Find where the given text appears and provide that cell's center as (x, y) coordinate. 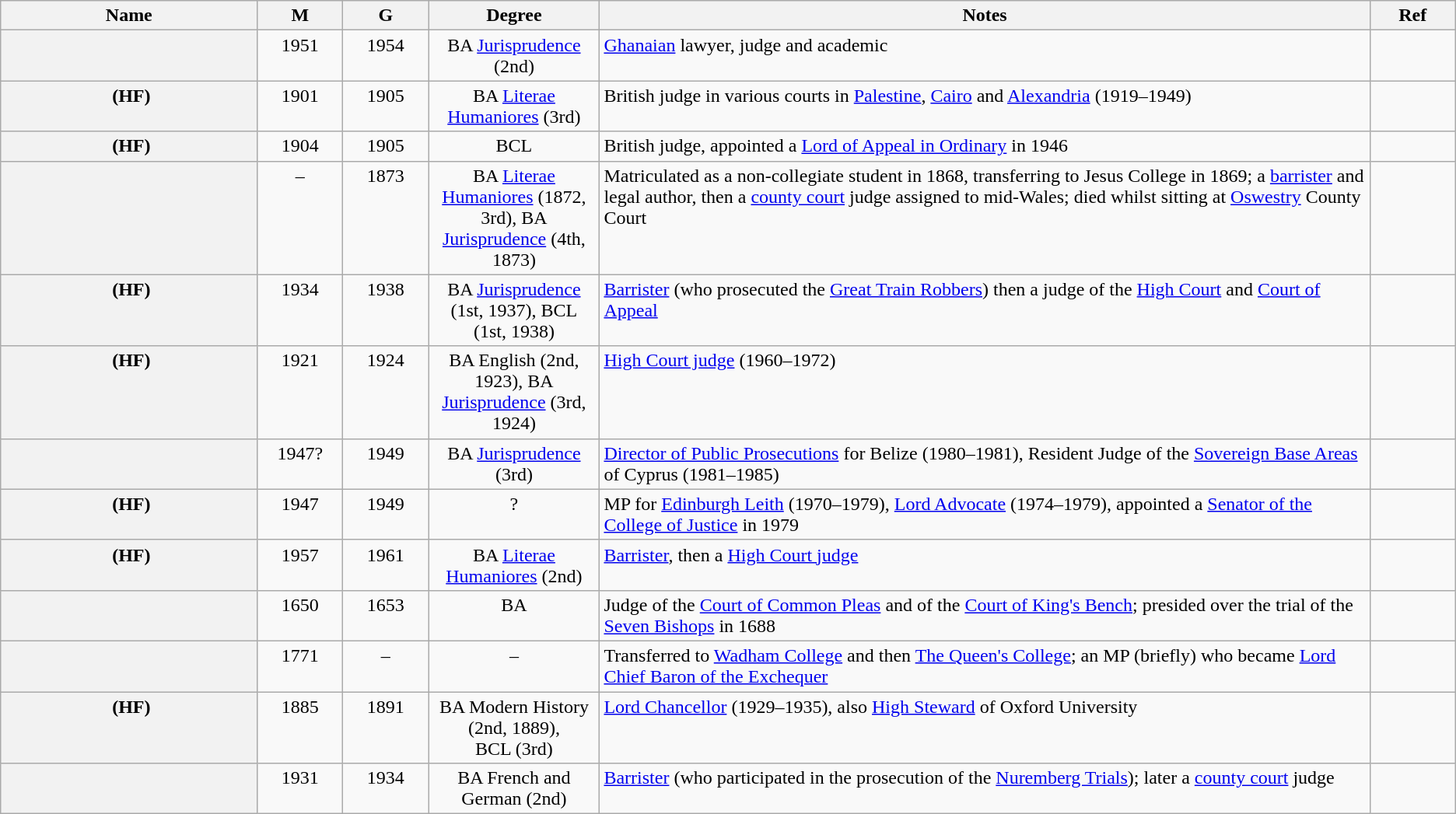
BA Modern History (2nd, 1889), BCL (3rd) (514, 728)
G (386, 16)
Barrister (who participated in the prosecution of the Nuremberg Trials); later a county court judge (985, 788)
BA Jurisprudence (2nd) (514, 56)
1931 (300, 788)
BA Literae Humaniores (1872, 3rd), BA Jurisprudence (4th, 1873) (514, 218)
BA French and German (2nd) (514, 788)
1921 (300, 392)
Name (129, 16)
1873 (386, 218)
BA Literae Humaniores (3rd) (514, 106)
British judge, appointed a Lord of Appeal in Ordinary in 1946 (985, 146)
1951 (300, 56)
Notes (985, 16)
BA Literae Humaniores (2nd) (514, 564)
1653 (386, 616)
Director of Public Prosecutions for Belize (1980–1981), Resident Judge of the Sovereign Base Areas of Cyprus (1981–1985) (985, 463)
BA Jurisprudence (3rd) (514, 463)
1938 (386, 310)
Judge of the Court of Common Pleas and of the Court of King's Bench; presided over the trial of the Seven Bishops in 1688 (985, 616)
Degree (514, 16)
1954 (386, 56)
British judge in various courts in Palestine, Cairo and Alexandria (1919–1949) (985, 106)
Ghanaian lawyer, judge and academic (985, 56)
1947? (300, 463)
? (514, 515)
BA Jurisprudence (1st, 1937), BCL (1st, 1938) (514, 310)
1650 (300, 616)
1885 (300, 728)
1771 (300, 666)
Barrister, then a High Court judge (985, 564)
Transferred to Wadham College and then The Queen's College; an MP (briefly) who became Lord Chief Baron of the Exchequer (985, 666)
1891 (386, 728)
High Court judge (1960–1972) (985, 392)
Lord Chancellor (1929–1935), also High Steward of Oxford University (985, 728)
BA English (2nd, 1923), BA Jurisprudence (3rd, 1924) (514, 392)
BA (514, 616)
BCL (514, 146)
M (300, 16)
1924 (386, 392)
Barrister (who prosecuted the Great Train Robbers) then a judge of the High Court and Court of Appeal (985, 310)
MP for Edinburgh Leith (1970–1979), Lord Advocate (1974–1979), appointed a Senator of the College of Justice in 1979 (985, 515)
Ref (1412, 16)
1904 (300, 146)
1957 (300, 564)
1901 (300, 106)
1947 (300, 515)
1961 (386, 564)
